Return (X, Y) of the center of cell containing provided text 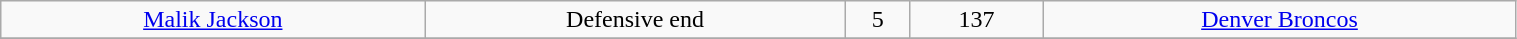
137 (976, 20)
5 (878, 20)
Malik Jackson (213, 20)
Defensive end (635, 20)
Denver Broncos (1280, 20)
